Extract the [x, y] coordinate from the center of the cell holding the provided text.  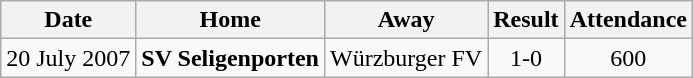
SV Seligenporten [230, 58]
Würzburger FV [406, 58]
Home [230, 20]
Away [406, 20]
1-0 [526, 58]
600 [628, 58]
Attendance [628, 20]
20 July 2007 [68, 58]
Date [68, 20]
Result [526, 20]
